Extract the [x, y] coordinate from the center of the cell holding the provided text.  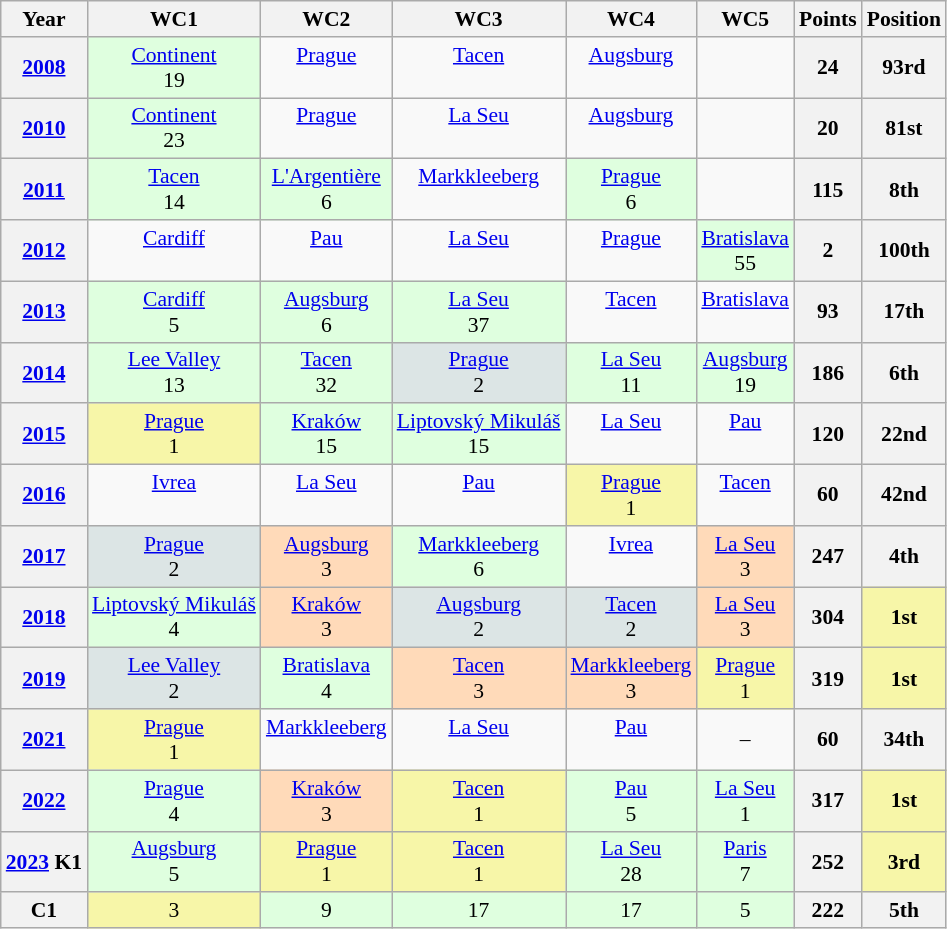
Augsburg 6 [326, 312]
Augsburg 19 [745, 372]
Augsburg 3 [326, 556]
2022 [44, 800]
42nd [904, 496]
2013 [44, 312]
317 [828, 800]
186 [828, 372]
3 [174, 911]
Lee Valley 2 [174, 678]
Prague 4 [174, 800]
Kraków 15 [326, 434]
Points [828, 19]
252 [828, 862]
81st [904, 128]
Cardiff 5 [174, 312]
24 [828, 68]
8th [904, 190]
4th [904, 556]
Augsburg 2 [479, 618]
Cardiff [174, 250]
Continent 23 [174, 128]
2019 [44, 678]
20 [828, 128]
L'Argentière 6 [326, 190]
Bratislava [745, 312]
2014 [44, 372]
2 [828, 250]
2017 [44, 556]
2008 [44, 68]
Liptovský Mikuláš 4 [174, 618]
Bratislava 55 [745, 250]
WC1 [174, 19]
93rd [904, 68]
222 [828, 911]
2011 [44, 190]
La Seu 1 [745, 800]
Augsburg 5 [174, 862]
9 [326, 911]
2023 K1 [44, 862]
100th [904, 250]
WC3 [479, 19]
3rd [904, 862]
115 [828, 190]
22nd [904, 434]
120 [828, 434]
17th [904, 312]
Tacen 3 [479, 678]
WC4 [632, 19]
2018 [44, 618]
Continent 19 [174, 68]
304 [828, 618]
Tacen 32 [326, 372]
2016 [44, 496]
Pau 5 [632, 800]
Position [904, 19]
Liptovský Mikuláš 15 [479, 434]
6th [904, 372]
2021 [44, 740]
93 [828, 312]
WC5 [745, 19]
WC2 [326, 19]
Prague 6 [632, 190]
Lee Valley 13 [174, 372]
C1 [44, 911]
– [745, 740]
La Seu 37 [479, 312]
Paris 7 [745, 862]
Tacen 2 [632, 618]
La Seu 11 [632, 372]
2015 [44, 434]
Markkleeberg 3 [632, 678]
2010 [44, 128]
2012 [44, 250]
5th [904, 911]
247 [828, 556]
319 [828, 678]
Tacen 14 [174, 190]
Bratislava 4 [326, 678]
La Seu 28 [632, 862]
5 [745, 911]
34th [904, 740]
Markkleeberg 6 [479, 556]
Year [44, 19]
